Output the (X, Y) coordinate of the center of the cell containing the given text.  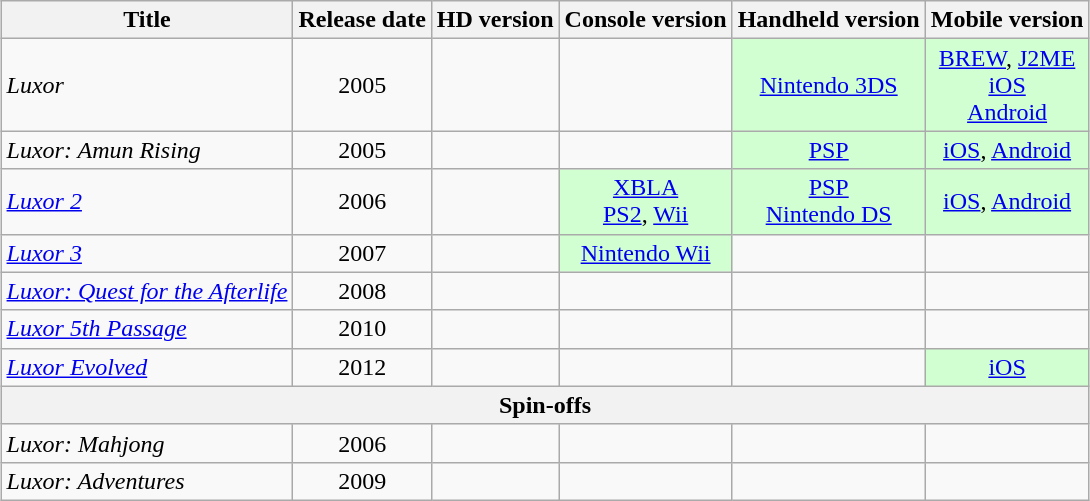
Luxor: Quest for the Afterlife (147, 291)
Luxor 5th Passage (147, 329)
HD version (495, 20)
Title (147, 20)
PSP (828, 150)
Luxor: Mahjong (147, 443)
Luxor (147, 85)
Nintendo Wii (646, 253)
2010 (362, 329)
Luxor: Adventures (147, 481)
Luxor Evolved (147, 367)
BREW, J2MEiOSAndroid (1007, 85)
2012 (362, 367)
Release date (362, 20)
Console version (646, 20)
Luxor 3 (147, 253)
2009 (362, 481)
Luxor 2 (147, 202)
Nintendo 3DS (828, 85)
PSPNintendo DS (828, 202)
Mobile version (1007, 20)
iOS (1007, 367)
2008 (362, 291)
Spin-offs (545, 405)
2007 (362, 253)
Luxor: Amun Rising (147, 150)
XBLAPS2, Wii (646, 202)
Handheld version (828, 20)
